For the text-containing cell, return its midpoint in [X, Y] coordinate format. 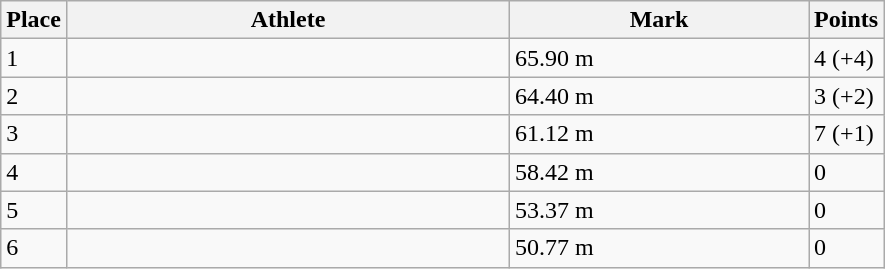
Mark [660, 20]
Athlete [288, 20]
58.42 m [660, 172]
6 [34, 248]
3 (+2) [846, 96]
50.77 m [660, 248]
2 [34, 96]
53.37 m [660, 210]
4 (+4) [846, 58]
3 [34, 134]
5 [34, 210]
64.40 m [660, 96]
7 (+1) [846, 134]
65.90 m [660, 58]
1 [34, 58]
4 [34, 172]
61.12 m [660, 134]
Points [846, 20]
Place [34, 20]
